Detect which cell encompasses the target text, then output its [x, y] center coordinate. 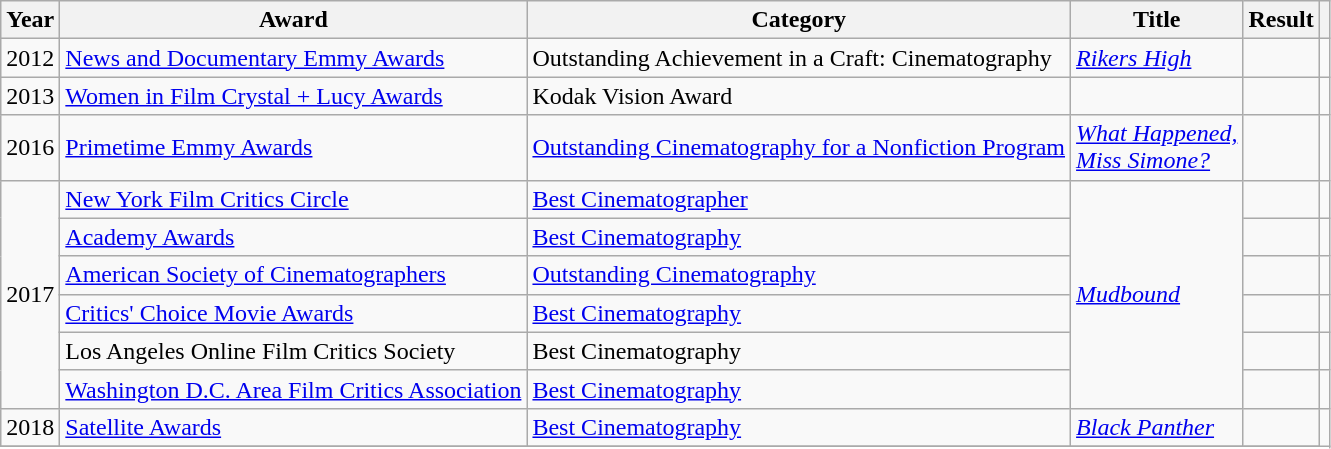
2016 [30, 148]
Primetime Emmy Awards [294, 148]
American Society of Cinematographers [294, 275]
Result [1281, 20]
2018 [30, 427]
Academy Awards [294, 237]
2017 [30, 294]
2013 [30, 96]
Outstanding Achievement in a Craft: Cinematography [799, 58]
News and Documentary Emmy Awards [294, 58]
Los Angeles Online Film Critics Society [294, 351]
New York Film Critics Circle [294, 199]
Outstanding Cinematography [799, 275]
Category [799, 20]
Black Panther [1157, 427]
Mudbound [1157, 294]
Outstanding Cinematography for a Nonfiction Program [799, 148]
Kodak Vision Award [799, 96]
Washington D.C. Area Film Critics Association [294, 389]
Satellite Awards [294, 427]
2012 [30, 58]
Best Cinematographer [799, 199]
Critics' Choice Movie Awards [294, 313]
Year [30, 20]
Award [294, 20]
What Happened,Miss Simone? [1157, 148]
Title [1157, 20]
Women in Film Crystal + Lucy Awards [294, 96]
Rikers High [1157, 58]
